Detect which cell encompasses the target text, then output its (X, Y) center coordinate. 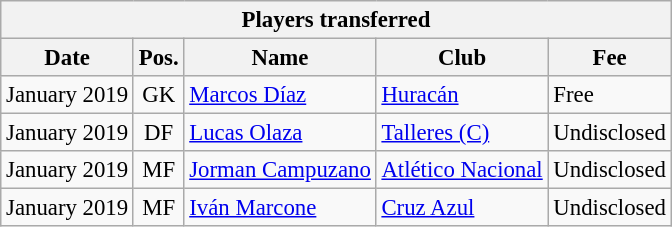
Name (280, 58)
GK (158, 95)
Marcos Díaz (280, 95)
Players transferred (336, 20)
Jorman Campuzano (280, 170)
Talleres (C) (462, 133)
Atlético Nacional (462, 170)
Fee (610, 58)
Lucas Olaza (280, 133)
Free (610, 95)
Iván Marcone (280, 208)
Pos. (158, 58)
Cruz Azul (462, 208)
Club (462, 58)
Date (68, 58)
DF (158, 133)
Huracán (462, 95)
